Pinpoint the cell where the given text exists, returning its (x, y) midpoint coordinate. 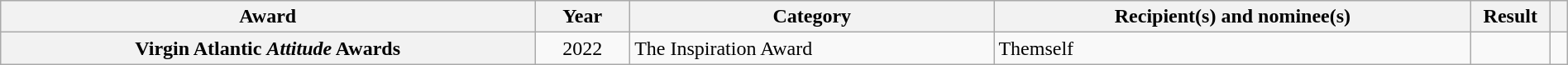
The Inspiration Award (812, 48)
Themself (1232, 48)
Year (582, 17)
Result (1510, 17)
2022 (582, 48)
Category (812, 17)
Award (268, 17)
Virgin Atlantic Attitude Awards (268, 48)
Recipient(s) and nominee(s) (1232, 17)
